Capture the cell that displays the provided text and extract its (x, y) central coordinate. 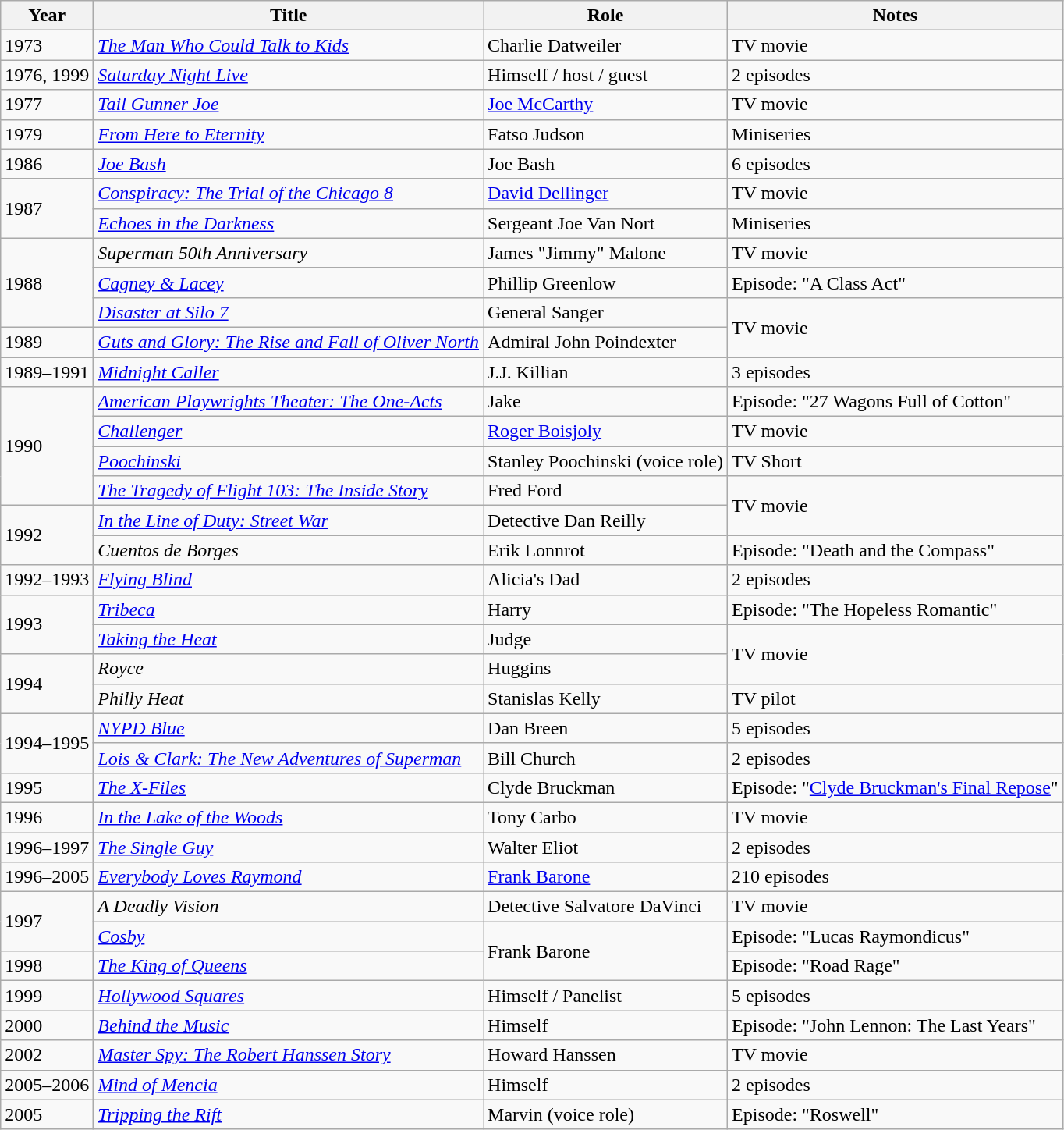
Episode: "Road Rage" (896, 966)
Episode: "A Class Act" (896, 282)
Hollywood Squares (289, 996)
Behind the Music (289, 1025)
Marvin (voice role) (605, 1114)
1998 (47, 966)
Disaster at Silo 7 (289, 312)
Judge (605, 639)
1992 (47, 535)
American Playwrights Theater: The One-Acts (289, 402)
Notes (896, 16)
Episode: "Roswell" (896, 1114)
6 episodes (896, 164)
Cagney & Lacey (289, 282)
Himself / host / guest (605, 75)
Harry (605, 609)
Tail Gunner Joe (289, 105)
2002 (47, 1055)
Title (289, 16)
Everybody Loves Raymond (289, 877)
Poochinski (289, 461)
1997 (47, 922)
1977 (47, 105)
Episode: "The Hopeless Romantic" (896, 609)
Walter Eliot (605, 847)
A Deadly Vision (289, 907)
Saturday Night Live (289, 75)
Admiral John Poindexter (605, 342)
Role (605, 16)
1986 (47, 164)
1993 (47, 624)
The Single Guy (289, 847)
TV pilot (896, 698)
Cuentos de Borges (289, 550)
1988 (47, 282)
Challenger (289, 432)
Erik Lonnrot (605, 550)
Episode: "27 Wagons Full of Cotton" (896, 402)
Alicia's Dad (605, 580)
Roger Boisjoly (605, 432)
General Sanger (605, 312)
The Tragedy of Flight 103: The Inside Story (289, 491)
Huggins (605, 669)
2005 (47, 1114)
Superman 50th Anniversary (289, 253)
Clyde Bruckman (605, 787)
The King of Queens (289, 966)
Tony Carbo (605, 817)
Lois & Clark: The New Adventures of Superman (289, 758)
Taking the Heat (289, 639)
Mind of Mencia (289, 1085)
In the Lake of the Woods (289, 817)
1999 (47, 996)
Episode: "John Lennon: The Last Years" (896, 1025)
1996 (47, 817)
The X-Files (289, 787)
Tribeca (289, 609)
2005–2006 (47, 1085)
Dan Breen (605, 728)
Detective Salvatore DaVinci (605, 907)
1990 (47, 446)
Episode: "Lucas Raymondicus" (896, 936)
3 episodes (896, 372)
Master Spy: The Robert Hanssen Story (289, 1055)
Sergeant Joe Van Nort (605, 223)
1979 (47, 134)
1994 (47, 684)
Stanislas Kelly (605, 698)
James "Jimmy" Malone (605, 253)
Bill Church (605, 758)
The Man Who Could Talk to Kids (289, 45)
Philly Heat (289, 698)
Royce (289, 669)
1989 (47, 342)
Stanley Poochinski (voice role) (605, 461)
2000 (47, 1025)
1989–1991 (47, 372)
1996–1997 (47, 847)
J.J. Killian (605, 372)
Fatso Judson (605, 134)
NYPD Blue (289, 728)
1992–1993 (47, 580)
Year (47, 16)
1995 (47, 787)
Himself / Panelist (605, 996)
210 episodes (896, 877)
Episode: "Death and the Compass" (896, 550)
1996–2005 (47, 877)
1987 (47, 208)
Howard Hanssen (605, 1055)
Jake (605, 402)
Guts and Glory: The Rise and Fall of Oliver North (289, 342)
TV Short (896, 461)
Phillip Greenlow (605, 282)
Tripping the Rift (289, 1114)
From Here to Eternity (289, 134)
Fred Ford (605, 491)
Flying Blind (289, 580)
1994–1995 (47, 743)
Charlie Datweiler (605, 45)
Cosby (289, 936)
In the Line of Duty: Street War (289, 521)
Detective Dan Reilly (605, 521)
Conspiracy: The Trial of the Chicago 8 (289, 194)
1973 (47, 45)
1976, 1999 (47, 75)
Midnight Caller (289, 372)
David Dellinger (605, 194)
Joe McCarthy (605, 105)
Echoes in the Darkness (289, 223)
Episode: "Clyde Bruckman's Final Repose" (896, 787)
